Search for the cell housing the specified text and yield its [x, y] center coordinate. 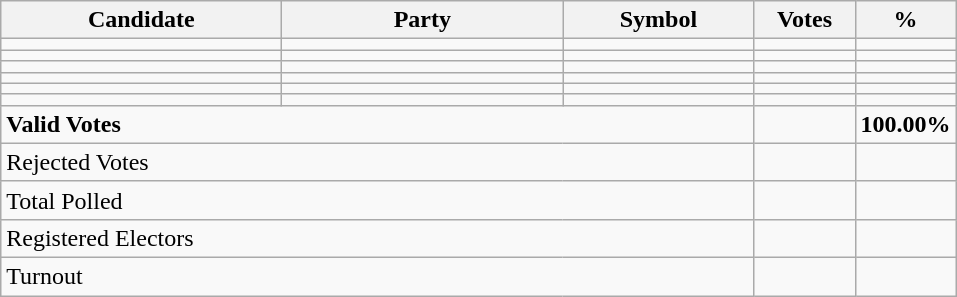
Party [422, 20]
Votes [804, 20]
Candidate [142, 20]
Total Polled [378, 200]
100.00% [906, 124]
Symbol [658, 20]
Rejected Votes [378, 162]
Registered Electors [378, 238]
% [906, 20]
Turnout [378, 276]
Valid Votes [378, 124]
